Identify which cell holds the provided text, then report its (X, Y) central coordinate. 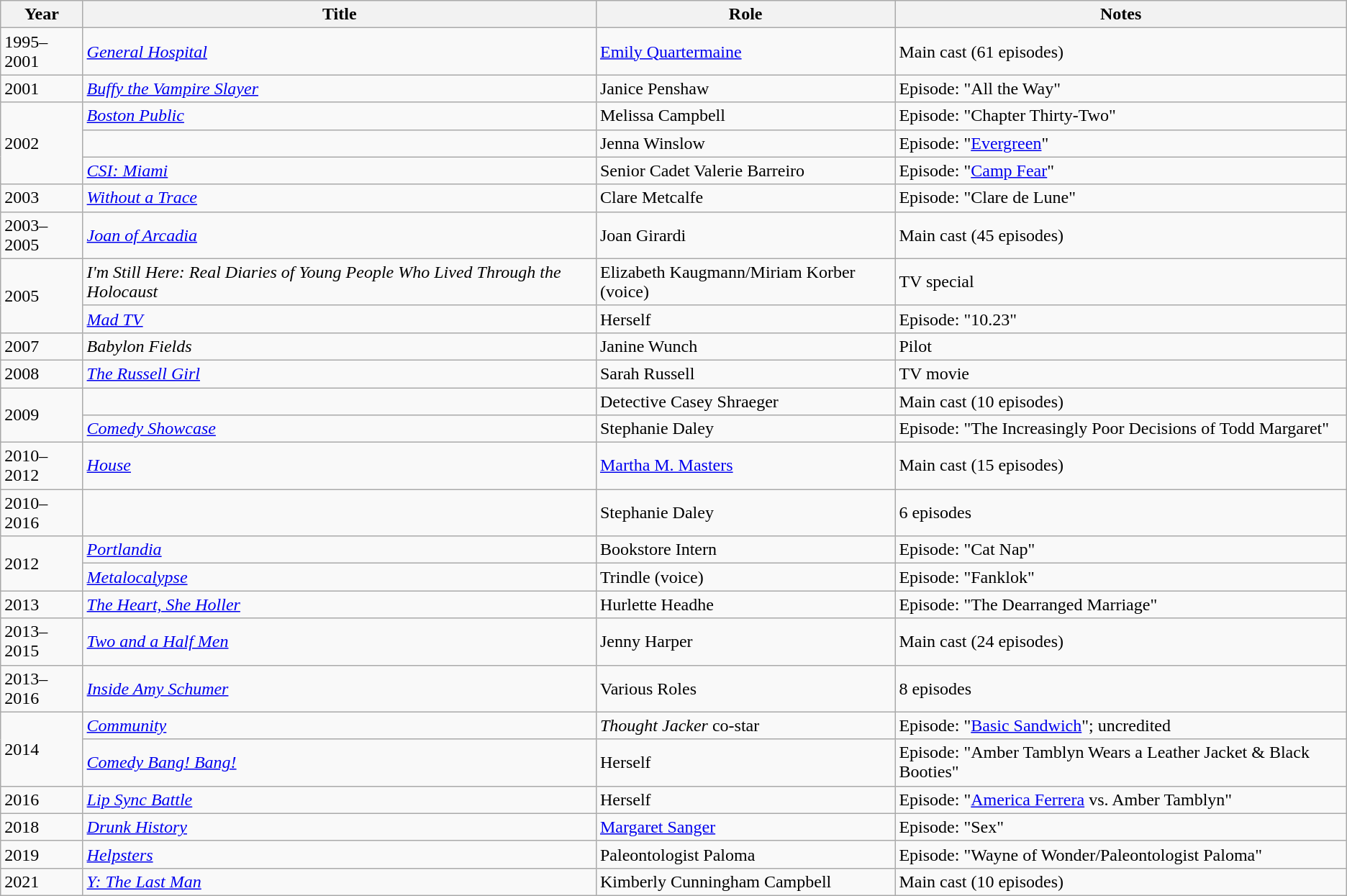
Role (745, 14)
General Hospital (340, 52)
2016 (42, 800)
Episode: "Wayne of Wonder/Paleontologist Paloma" (1121, 854)
2001 (42, 89)
Babylon Fields (340, 346)
2010–2016 (42, 512)
Y: The Last Man (340, 882)
Episode: "Cat Nap" (1121, 550)
Year (42, 14)
2010–2012 (42, 466)
Janine Wunch (745, 346)
2012 (42, 564)
Episode: "Evergreen" (1121, 143)
Episode: "Camp Fear" (1121, 171)
2003–2005 (42, 235)
The Heart, She Holler (340, 605)
2019 (42, 854)
TV special (1121, 282)
Joan Girardi (745, 235)
Jenna Winslow (745, 143)
2003 (42, 198)
2014 (42, 748)
6 episodes (1121, 512)
Title (340, 14)
Drunk History (340, 827)
2007 (42, 346)
Martha M. Masters (745, 466)
2002 (42, 143)
Jenny Harper (745, 642)
Detective Casey Shraeger (745, 401)
2008 (42, 374)
Portlandia (340, 550)
Hurlette Headhe (745, 605)
Thought Jacker co-star (745, 725)
Metalocalypse (340, 577)
2009 (42, 415)
Helpsters (340, 854)
Pilot (1121, 346)
Mad TV (340, 319)
Buffy the Vampire Slayer (340, 89)
2013 (42, 605)
Episode: "The Increasingly Poor Decisions of Todd Margaret" (1121, 429)
Lip Sync Battle (340, 800)
Episode: "Fanklok" (1121, 577)
Emily Quartermaine (745, 52)
2021 (42, 882)
Main cast (15 episodes) (1121, 466)
House (340, 466)
Joan of Arcadia (340, 235)
Notes (1121, 14)
Episode: "Clare de Lune" (1121, 198)
2018 (42, 827)
Kimberly Cunningham Campbell (745, 882)
The Russell Girl (340, 374)
Trindle (voice) (745, 577)
Main cast (61 episodes) (1121, 52)
1995–2001 (42, 52)
Without a Trace (340, 198)
Two and a Half Men (340, 642)
Paleontologist Paloma (745, 854)
Episode: "10.23" (1121, 319)
Episode: "Sex" (1121, 827)
Clare Metcalfe (745, 198)
Boston Public (340, 116)
CSI: Miami (340, 171)
Episode: "Chapter Thirty-Two" (1121, 116)
I'm Still Here: Real Diaries of Young People Who Lived Through the Holocaust (340, 282)
2013–2016 (42, 688)
2013–2015 (42, 642)
Janice Penshaw (745, 89)
Episode: "Basic Sandwich"; uncredited (1121, 725)
Elizabeth Kaugmann/Miriam Korber (voice) (745, 282)
Episode: "Amber Tamblyn Wears a Leather Jacket & Black Booties" (1121, 763)
Inside Amy Schumer (340, 688)
Episode: "The Dearranged Marriage" (1121, 605)
8 episodes (1121, 688)
2005 (42, 295)
Comedy Bang! Bang! (340, 763)
Community (340, 725)
TV movie (1121, 374)
Episode: "All the Way" (1121, 89)
Sarah Russell (745, 374)
Bookstore Intern (745, 550)
Main cast (24 episodes) (1121, 642)
Comedy Showcase (340, 429)
Senior Cadet Valerie Barreiro (745, 171)
Various Roles (745, 688)
Main cast (45 episodes) (1121, 235)
Margaret Sanger (745, 827)
Melissa Campbell (745, 116)
Episode: "America Ferrera vs. Amber Tamblyn" (1121, 800)
